Find where the given text appears and provide that cell's center as (x, y) coordinate. 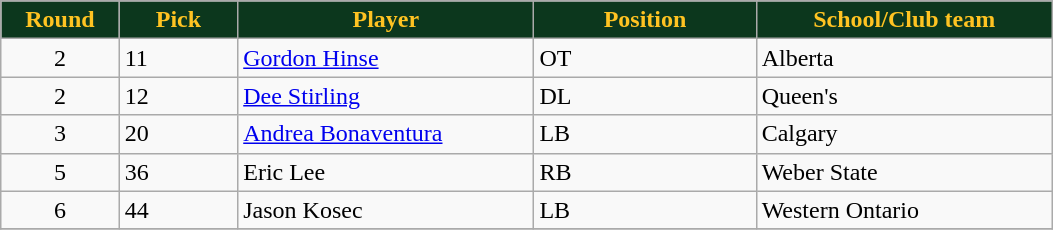
6 (60, 210)
OT (645, 58)
Gordon Hinse (386, 58)
School/Club team (904, 20)
Player (386, 20)
3 (60, 134)
12 (178, 96)
Western Ontario (904, 210)
Position (645, 20)
Dee Stirling (386, 96)
Andrea Bonaventura (386, 134)
20 (178, 134)
Weber State (904, 172)
36 (178, 172)
44 (178, 210)
Jason Kosec (386, 210)
Pick (178, 20)
5 (60, 172)
Eric Lee (386, 172)
Round (60, 20)
11 (178, 58)
DL (645, 96)
RB (645, 172)
Alberta (904, 58)
Calgary (904, 134)
Queen's (904, 96)
